Search for the cell housing the specified text and yield its [X, Y] center coordinate. 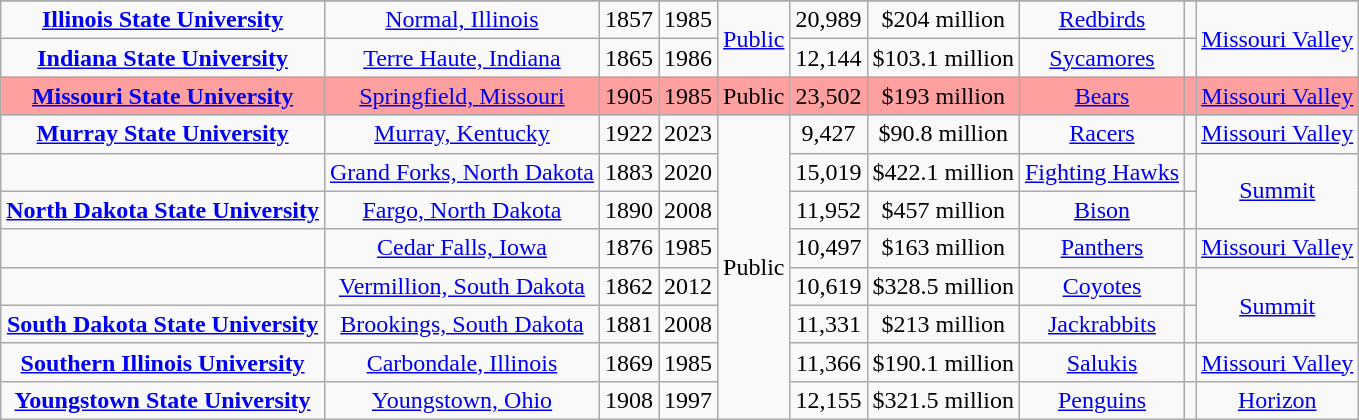
1862 [628, 286]
$190.1 million [943, 362]
$422.1 million [943, 172]
1997 [688, 400]
Murray, Kentucky [462, 134]
Terre Haute, Indiana [462, 58]
$457 million [943, 210]
Grand Forks, North Dakota [462, 172]
1890 [628, 210]
12,155 [828, 400]
Salukis [1102, 362]
1865 [628, 58]
Missouri State University [163, 96]
Coyotes [1102, 286]
Normal, Illinois [462, 20]
Illinois State University [163, 20]
Panthers [1102, 248]
2023 [688, 134]
$328.5 million [943, 286]
Fighting Hawks [1102, 172]
Redbirds [1102, 20]
North Dakota State University [163, 210]
Penguins [1102, 400]
Sycamores [1102, 58]
11,952 [828, 210]
Youngstown, Ohio [462, 400]
15,019 [828, 172]
11,366 [828, 362]
1869 [628, 362]
1876 [628, 248]
Jackrabbits [1102, 324]
1883 [628, 172]
$163 million [943, 248]
Horizon [1278, 400]
$103.1 million [943, 58]
$213 million [943, 324]
Southern Illinois University [163, 362]
Racers [1102, 134]
1881 [628, 324]
1905 [628, 96]
10,619 [828, 286]
12,144 [828, 58]
1922 [628, 134]
10,497 [828, 248]
Carbondale, Illinois [462, 362]
South Dakota State University [163, 324]
Vermillion, South Dakota [462, 286]
$321.5 million [943, 400]
2012 [688, 286]
Indiana State University [163, 58]
11,331 [828, 324]
1986 [688, 58]
Bears [1102, 96]
Cedar Falls, Iowa [462, 248]
Brookings, South Dakota [462, 324]
$193 million [943, 96]
1908 [628, 400]
20,989 [828, 20]
9,427 [828, 134]
$90.8 million [943, 134]
2020 [688, 172]
23,502 [828, 96]
$204 million [943, 20]
Youngstown State University [163, 400]
Springfield, Missouri [462, 96]
Bison [1102, 210]
Fargo, North Dakota [462, 210]
1857 [628, 20]
Murray State University [163, 134]
